Identify which cell holds the provided text, then report its (X, Y) central coordinate. 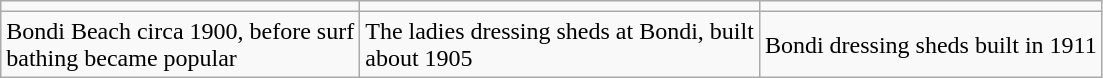
Bondi dressing sheds built in 1911 (930, 44)
The ladies dressing sheds at Bondi, built about 1905 (560, 44)
Bondi Beach circa 1900, before surf bathing became popular (180, 44)
